Provide the (x, y) coordinate of the cell's center where the given text is located.  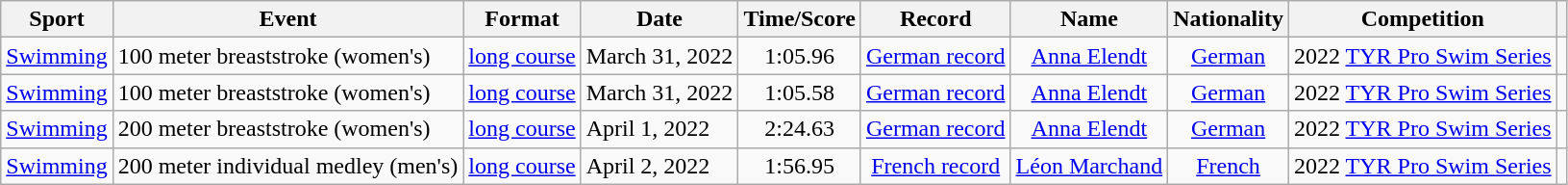
2:24.63 (800, 129)
1:05.96 (800, 56)
200 meter breaststroke (women's) (288, 129)
Date (660, 19)
1:05.58 (800, 92)
French (1229, 166)
Time/Score (800, 19)
200 meter individual medley (men's) (288, 166)
Sport (57, 19)
French record (935, 166)
Record (935, 19)
Léon Marchand (1089, 166)
Name (1089, 19)
1:56.95 (800, 166)
April 2, 2022 (660, 166)
Event (288, 19)
Nationality (1229, 19)
April 1, 2022 (660, 129)
Competition (1423, 19)
Format (522, 19)
